Return the (x, y) coordinate for the center point of the cell that contains the specified text.  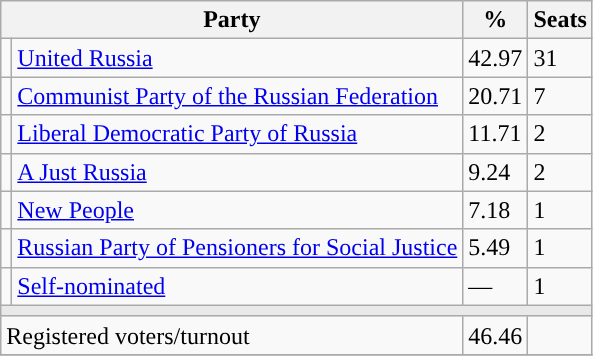
5.49 (496, 248)
Communist Party of the Russian Federation (238, 96)
46.46 (496, 335)
% (496, 20)
Party (232, 20)
Liberal Democratic Party of Russia (238, 134)
42.97 (496, 58)
9.24 (496, 172)
New People (238, 210)
Registered voters/turnout (232, 335)
United Russia (238, 58)
20.71 (496, 96)
Self-nominated (238, 286)
7.18 (496, 210)
11.71 (496, 134)
Russian Party of Pensioners for Social Justice (238, 248)
Seats (560, 20)
31 (560, 58)
— (496, 286)
7 (560, 96)
A Just Russia (238, 172)
